Output the (x, y) coordinate of the center of the cell containing the given text.  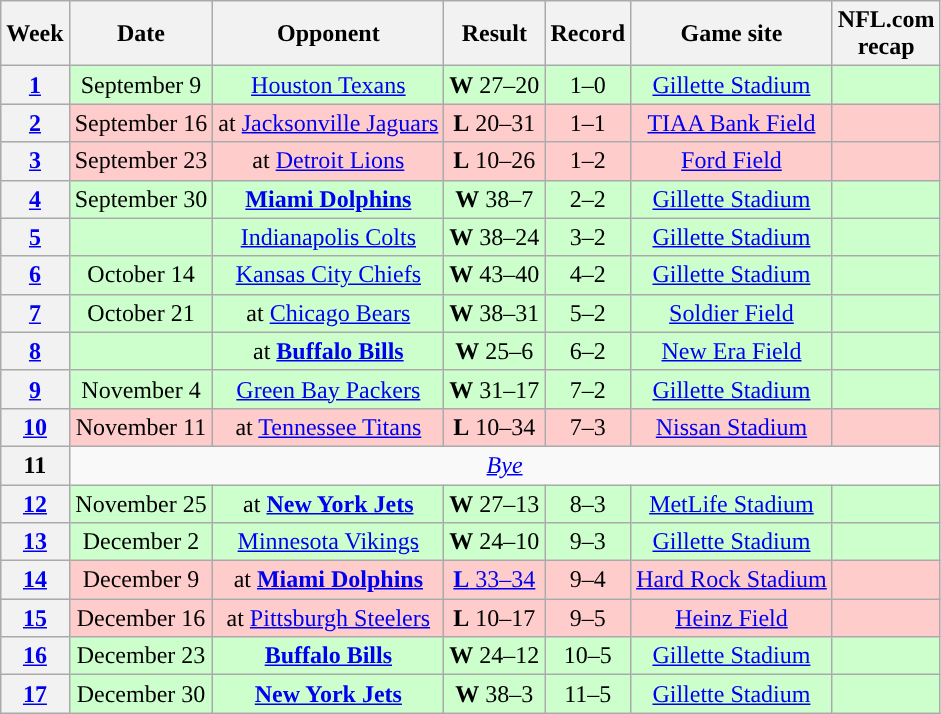
7–3 (588, 427)
at Jacksonville Jaguars (328, 123)
2 (35, 123)
October 14 (141, 275)
W 24–10 (494, 542)
at Pittsburgh Steelers (328, 618)
15 (35, 618)
Week (35, 34)
New Era Field (732, 351)
Green Bay Packers (328, 389)
12 (35, 503)
2–2 (588, 199)
16 (35, 656)
W 25–6 (494, 351)
December 23 (141, 656)
Hard Rock Stadium (732, 580)
October 21 (141, 313)
Houston Texans (328, 85)
Game site (732, 34)
September 9 (141, 85)
10 (35, 427)
W 43–40 (494, 275)
Bye (504, 465)
L 10–34 (494, 427)
3 (35, 161)
at New York Jets (328, 503)
1–0 (588, 85)
W 38–31 (494, 313)
at Detroit Lions (328, 161)
Buffalo Bills (328, 656)
September 23 (141, 161)
November 4 (141, 389)
Kansas City Chiefs (328, 275)
4–2 (588, 275)
9–4 (588, 580)
1–1 (588, 123)
L 10–26 (494, 161)
3–2 (588, 237)
December 2 (141, 542)
MetLife Stadium (732, 503)
6–2 (588, 351)
Nissan Stadium (732, 427)
9–5 (588, 618)
Ford Field (732, 161)
L 10–17 (494, 618)
Heinz Field (732, 618)
Soldier Field (732, 313)
Date (141, 34)
Opponent (328, 34)
13 (35, 542)
L 33–34 (494, 580)
December 30 (141, 694)
New York Jets (328, 694)
Minnesota Vikings (328, 542)
November 11 (141, 427)
W 38–3 (494, 694)
Indianapolis Colts (328, 237)
at Tennessee Titans (328, 427)
Miami Dolphins (328, 199)
W 31–17 (494, 389)
December 9 (141, 580)
8 (35, 351)
Result (494, 34)
W 38–24 (494, 237)
7–2 (588, 389)
5–2 (588, 313)
W 38–7 (494, 199)
5 (35, 237)
11 (35, 465)
September 30 (141, 199)
11–5 (588, 694)
at Chicago Bears (328, 313)
at Miami Dolphins (328, 580)
L 20–31 (494, 123)
at Buffalo Bills (328, 351)
November 25 (141, 503)
6 (35, 275)
December 16 (141, 618)
4 (35, 199)
8–3 (588, 503)
1–2 (588, 161)
TIAA Bank Field (732, 123)
17 (35, 694)
Record (588, 34)
9–3 (588, 542)
W 27–13 (494, 503)
W 24–12 (494, 656)
NFL.comrecap (886, 34)
14 (35, 580)
10–5 (588, 656)
1 (35, 85)
7 (35, 313)
W 27–20 (494, 85)
9 (35, 389)
September 16 (141, 123)
